For the text-containing cell, return its midpoint in [x, y] coordinate format. 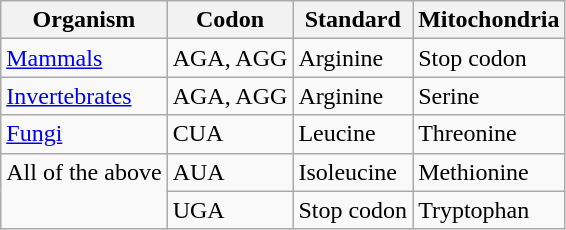
Serine [489, 96]
Leucine [353, 134]
CUA [230, 134]
Organism [84, 20]
Mammals [84, 58]
AUA [230, 172]
Mitochondria [489, 20]
Methionine [489, 172]
All of the above [84, 191]
Tryptophan [489, 210]
Standard [353, 20]
Codon [230, 20]
Threonine [489, 134]
UGA [230, 210]
Fungi [84, 134]
Isoleucine [353, 172]
Invertebrates [84, 96]
